For the text-containing cell, return its midpoint in [X, Y] coordinate format. 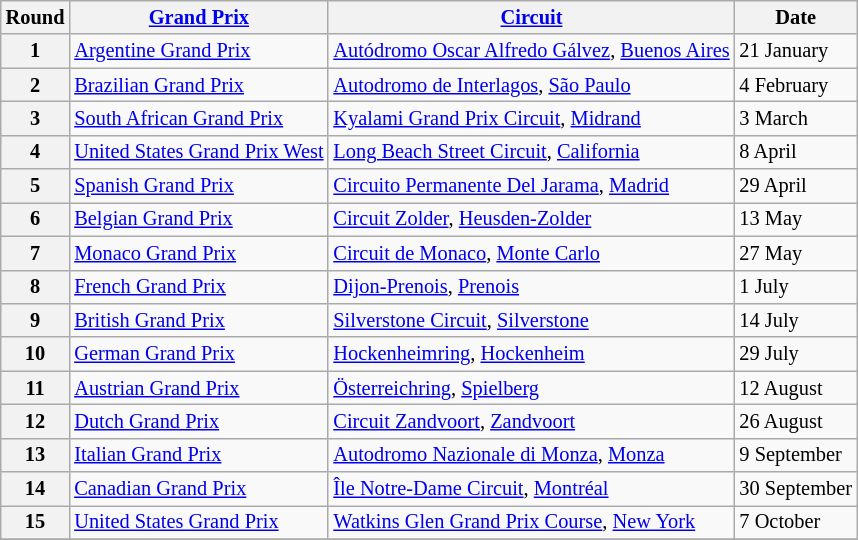
Circuit Zandvoort, Zandvoort [531, 421]
South African Grand Prix [198, 118]
Hockenheimring, Hockenheim [531, 354]
26 August [796, 421]
8 [36, 287]
Spanish Grand Prix [198, 186]
9 [36, 320]
12 August [796, 388]
Dijon-Prenois, Prenois [531, 287]
1 [36, 51]
3 [36, 118]
Kyalami Grand Prix Circuit, Midrand [531, 118]
3 March [796, 118]
Île Notre-Dame Circuit, Montréal [531, 489]
Belgian Grand Prix [198, 219]
7 [36, 253]
Italian Grand Prix [198, 455]
Round [36, 17]
30 September [796, 489]
7 October [796, 522]
Grand Prix [198, 17]
13 [36, 455]
14 July [796, 320]
Monaco Grand Prix [198, 253]
15 [36, 522]
4 [36, 152]
United States Grand Prix West [198, 152]
2 [36, 85]
13 May [796, 219]
4 February [796, 85]
Österreichring, Spielberg [531, 388]
Autodromo de Interlagos, São Paulo [531, 85]
Austrian Grand Prix [198, 388]
6 [36, 219]
5 [36, 186]
1 July [796, 287]
21 January [796, 51]
Brazilian Grand Prix [198, 85]
Autódromo Oscar Alfredo Gálvez, Buenos Aires [531, 51]
German Grand Prix [198, 354]
Silverstone Circuit, Silverstone [531, 320]
10 [36, 354]
Autodromo Nazionale di Monza, Monza [531, 455]
Circuit Zolder, Heusden-Zolder [531, 219]
Long Beach Street Circuit, California [531, 152]
12 [36, 421]
Dutch Grand Prix [198, 421]
French Grand Prix [198, 287]
Circuit [531, 17]
8 April [796, 152]
29 July [796, 354]
United States Grand Prix [198, 522]
Circuit de Monaco, Monte Carlo [531, 253]
27 May [796, 253]
14 [36, 489]
Date [796, 17]
Circuito Permanente Del Jarama, Madrid [531, 186]
9 September [796, 455]
Watkins Glen Grand Prix Course, New York [531, 522]
11 [36, 388]
British Grand Prix [198, 320]
Canadian Grand Prix [198, 489]
Argentine Grand Prix [198, 51]
29 April [796, 186]
